Detect which cell encompasses the target text, then output its [X, Y] center coordinate. 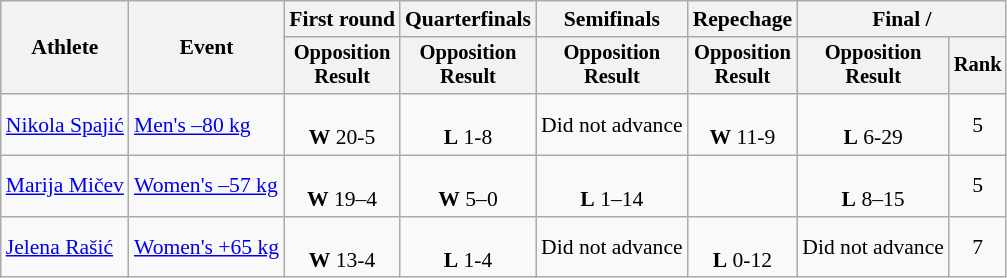
7 [978, 248]
Men's –80 kg [206, 124]
W 5–0 [468, 186]
W 13-4 [342, 248]
Rank [978, 66]
Event [206, 48]
Nikola Spajić [65, 124]
Women's +65 kg [206, 248]
Quarterfinals [468, 19]
L 6-29 [873, 124]
L 1-4 [468, 248]
L 1-8 [468, 124]
L 0-12 [743, 248]
W 20-5 [342, 124]
W 11-9 [743, 124]
Repechage [743, 19]
Jelena Rašić [65, 248]
Women's –57 kg [206, 186]
Final / [902, 19]
Semifinals [612, 19]
First round [342, 19]
L 8–15 [873, 186]
Athlete [65, 48]
L 1–14 [612, 186]
W 19–4 [342, 186]
Marija Mičev [65, 186]
